Search for the cell housing the specified text and yield its (X, Y) center coordinate. 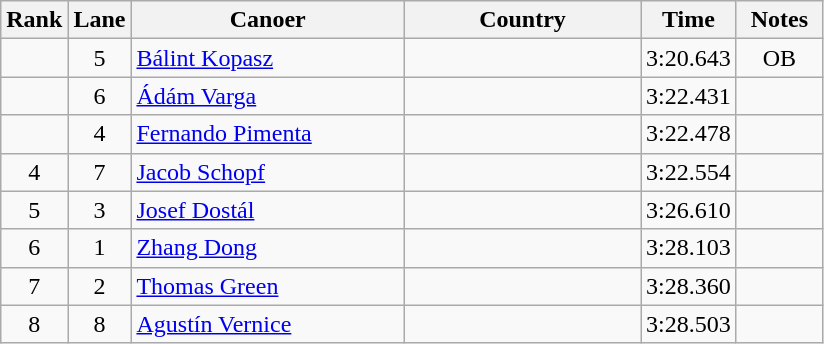
3:28.503 (689, 324)
3:22.431 (689, 96)
3:22.478 (689, 134)
3:22.554 (689, 172)
Ádám Varga (268, 96)
Fernando Pimenta (268, 134)
Bálint Kopasz (268, 58)
3:26.610 (689, 210)
Time (689, 20)
Jacob Schopf (268, 172)
3 (100, 210)
Lane (100, 20)
Rank (34, 20)
Country (522, 20)
3:20.643 (689, 58)
Agustín Vernice (268, 324)
Zhang Dong (268, 248)
Thomas Green (268, 286)
1 (100, 248)
3:28.103 (689, 248)
2 (100, 286)
Canoer (268, 20)
Notes (779, 20)
3:28.360 (689, 286)
Josef Dostál (268, 210)
OB (779, 58)
